Determine the [X, Y] coordinate at the center of the cell enclosing the given text.  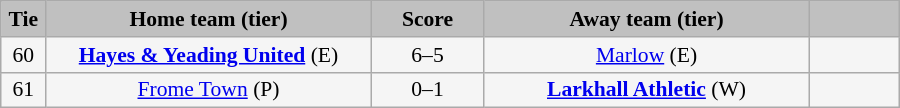
Hayes & Yeading United (E) [209, 55]
Home team (tier) [209, 19]
61 [24, 90]
Score [427, 19]
6–5 [427, 55]
Marlow (E) [647, 55]
Away team (tier) [647, 19]
60 [24, 55]
0–1 [427, 90]
Larkhall Athletic (W) [647, 90]
Tie [24, 19]
Frome Town (P) [209, 90]
